Scan for the cell matching the given text and deliver its [x, y] coordinate at center. 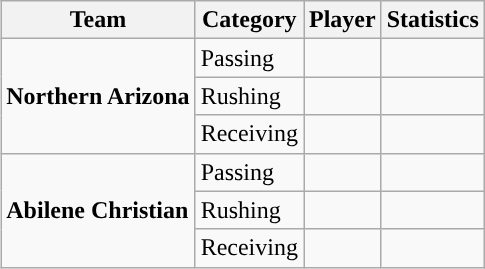
Northern Arizona [98, 96]
Team [98, 20]
Abilene Christian [98, 210]
Statistics [432, 20]
Player [343, 20]
Category [249, 20]
